Determine the [x, y] coordinate at the center of the cell enclosing the given text.  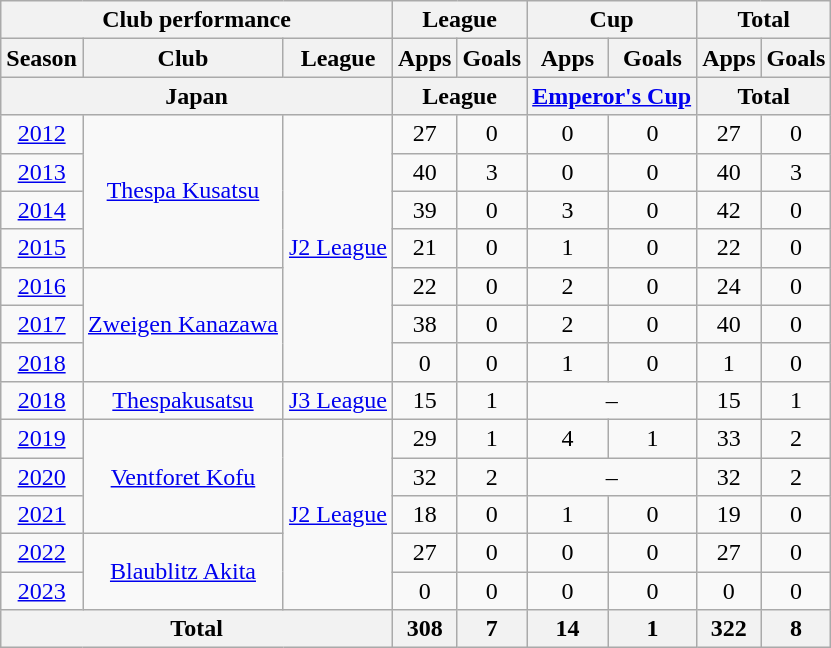
2022 [42, 553]
29 [424, 438]
2016 [42, 286]
Season [42, 58]
33 [729, 438]
Blaublitz Akita [182, 572]
18 [424, 515]
Japan [197, 96]
2017 [42, 324]
2023 [42, 591]
Cup [612, 20]
Club performance [197, 20]
8 [796, 629]
7 [492, 629]
J3 League [338, 400]
Zweigen Kanazawa [182, 324]
2012 [42, 134]
2014 [42, 210]
14 [568, 629]
39 [424, 210]
308 [424, 629]
19 [729, 515]
42 [729, 210]
Thespakusatsu [182, 400]
322 [729, 629]
2021 [42, 515]
Ventforet Kofu [182, 476]
Emperor's Cup [612, 96]
Thespa Kusatsu [182, 191]
38 [424, 324]
2013 [42, 172]
24 [729, 286]
21 [424, 248]
4 [568, 438]
2019 [42, 438]
2020 [42, 477]
2015 [42, 248]
Club [182, 58]
